Search for the cell housing the specified text and yield its [x, y] center coordinate. 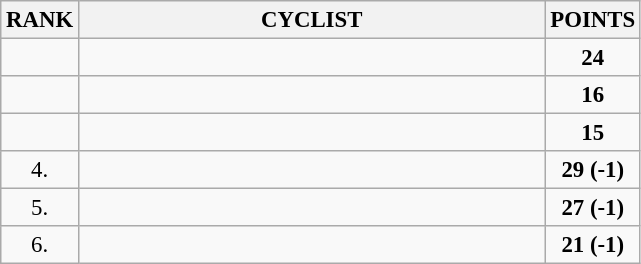
5. [40, 208]
4. [40, 170]
16 [592, 95]
29 (-1) [592, 170]
6. [40, 245]
POINTS [592, 20]
24 [592, 58]
27 (-1) [592, 208]
15 [592, 133]
21 (-1) [592, 245]
CYCLIST [312, 20]
RANK [40, 20]
